From the cell containing the given text, extract its center point as (x, y) coordinate. 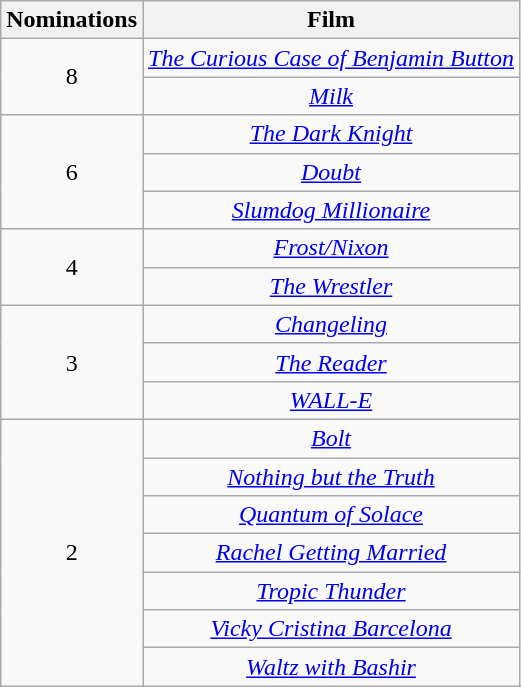
Bolt (330, 438)
Film (330, 20)
The Dark Knight (330, 134)
Tropic Thunder (330, 591)
Changeling (330, 324)
Vicky Cristina Barcelona (330, 629)
The Reader (330, 362)
Rachel Getting Married (330, 553)
4 (72, 267)
Nominations (72, 20)
Quantum of Solace (330, 515)
3 (72, 362)
The Curious Case of Benjamin Button (330, 58)
Milk (330, 96)
Slumdog Millionaire (330, 210)
6 (72, 172)
Doubt (330, 172)
8 (72, 77)
WALL-E (330, 400)
2 (72, 552)
The Wrestler (330, 286)
Waltz with Bashir (330, 667)
Nothing but the Truth (330, 477)
Frost/Nixon (330, 248)
